Determine the [X, Y] coordinate at the center of the cell enclosing the given text.  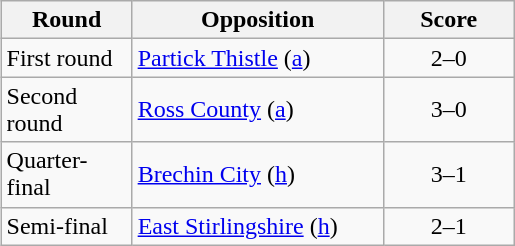
3–0 [448, 110]
Score [448, 20]
First round [66, 58]
Semi-final [66, 226]
Partick Thistle (a) [258, 58]
Round [66, 20]
2–1 [448, 226]
3–1 [448, 174]
Opposition [258, 20]
Ross County (a) [258, 110]
Brechin City (h) [258, 174]
Quarter-final [66, 174]
East Stirlingshire (h) [258, 226]
Second round [66, 110]
2–0 [448, 58]
